Pinpoint the cell where the given text exists, returning its [x, y] midpoint coordinate. 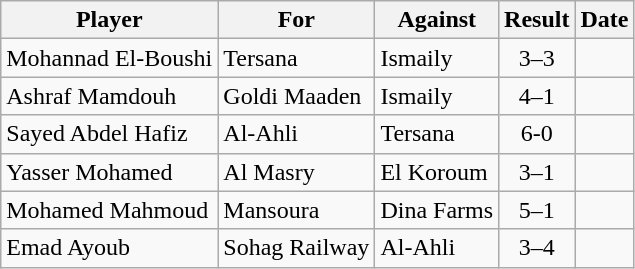
Player [110, 20]
5–1 [537, 210]
3–4 [537, 248]
Al Masry [296, 172]
Mohannad El-Boushi [110, 58]
3–1 [537, 172]
3–3 [537, 58]
Emad Ayoub [110, 248]
Mansoura [296, 210]
6-0 [537, 134]
For [296, 20]
Goldi Maaden [296, 96]
Dina Farms [437, 210]
Sohag Railway [296, 248]
4–1 [537, 96]
Ashraf Mamdouh [110, 96]
Result [537, 20]
Date [604, 20]
Sayed Abdel Hafiz [110, 134]
Mohamed Mahmoud [110, 210]
El Koroum [437, 172]
Yasser Mohamed [110, 172]
Against [437, 20]
